Extract the (x, y) coordinate from the center of the cell holding the provided text.  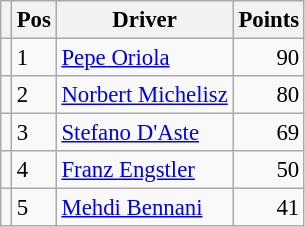
5 (34, 208)
3 (34, 133)
Mehdi Bennani (144, 208)
Driver (144, 20)
Norbert Michelisz (144, 95)
Stefano D'Aste (144, 133)
1 (34, 58)
Franz Engstler (144, 170)
41 (268, 208)
80 (268, 95)
Points (268, 20)
90 (268, 58)
Pepe Oriola (144, 58)
50 (268, 170)
69 (268, 133)
4 (34, 170)
2 (34, 95)
Pos (34, 20)
